Return [x, y] of the center of cell containing provided text 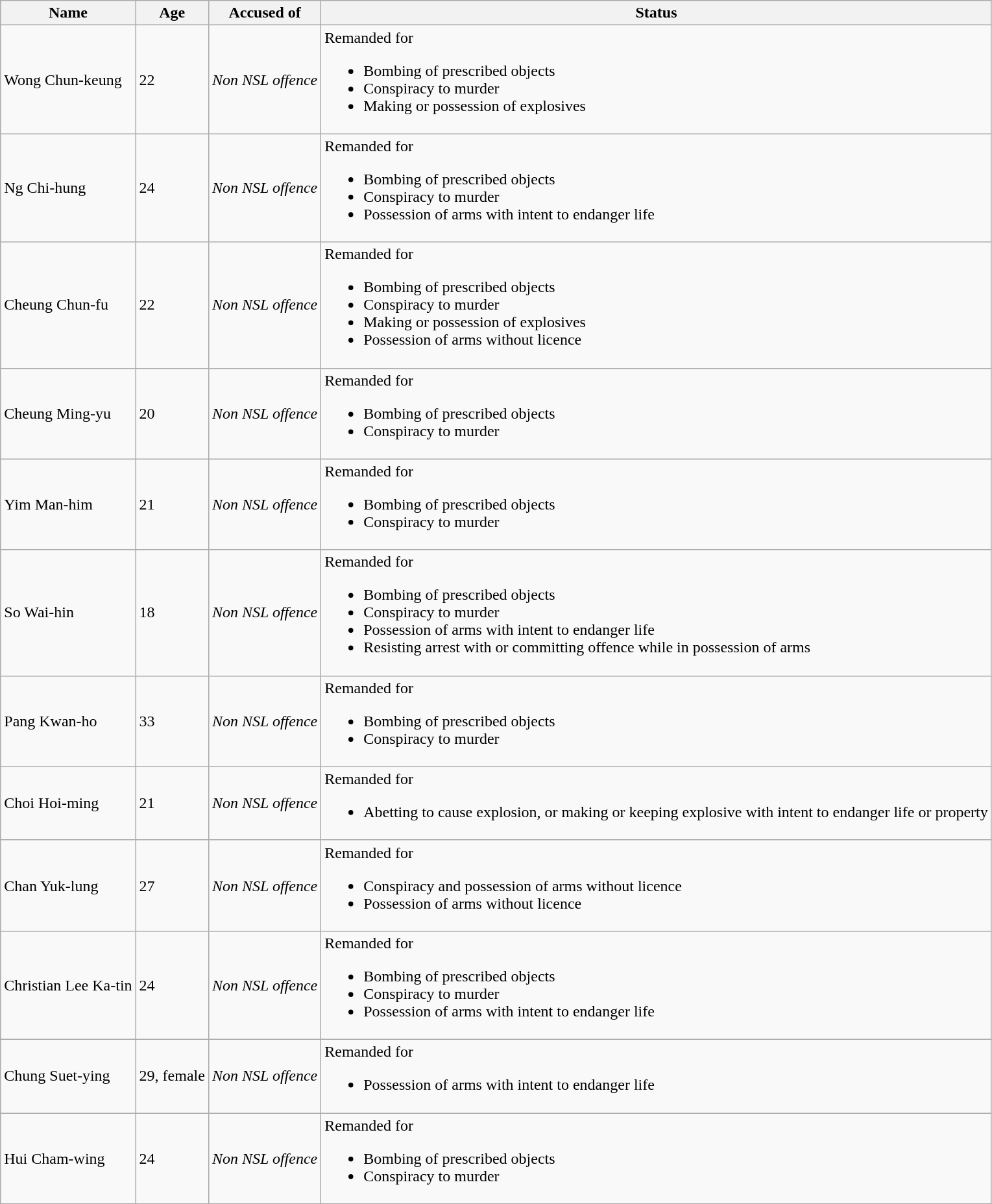
Accused of [265, 13]
Age [172, 13]
Choi Hoi-ming [68, 804]
Ng Chi-hung [68, 188]
Cheung Ming-yu [68, 413]
Chung Suet-ying [68, 1076]
33 [172, 721]
Pang Kwan-ho [68, 721]
Remanded forAbetting to cause explosion, or making or keeping explosive with intent to endanger life or property [657, 804]
Remanded forBombing of prescribed objectsConspiracy to murderMaking or possession of explosives [657, 79]
Yim Man-him [68, 504]
Wong Chun-keung [68, 79]
Hui Cham-wing [68, 1158]
27 [172, 885]
Christian Lee Ka-tin [68, 985]
Remanded forConspiracy and possession of arms without licencePossession of arms without licence [657, 885]
18 [172, 613]
Remanded forBombing of prescribed objectsConspiracy to murderMaking or possession of explosivesPossession of arms without licence [657, 305]
Status [657, 13]
Name [68, 13]
So Wai-hin [68, 613]
20 [172, 413]
Remanded forPossession of arms with intent to endanger life [657, 1076]
Cheung Chun-fu [68, 305]
Chan Yuk-lung [68, 885]
29, female [172, 1076]
